Return the [X, Y] coordinate for the center point of the cell that contains the specified text.  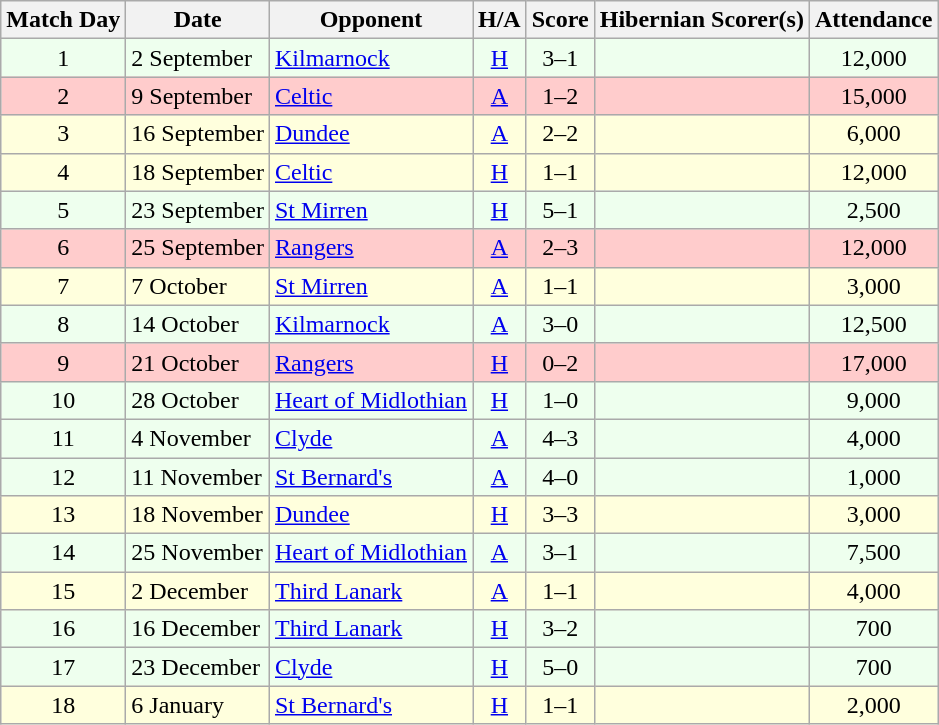
12,500 [873, 324]
2,500 [873, 210]
9,000 [873, 400]
3–3 [560, 515]
15 [64, 591]
10 [64, 400]
Hibernian Scorer(s) [702, 20]
5–1 [560, 210]
25 November [198, 553]
Match Day [64, 20]
5–0 [560, 667]
18 November [198, 515]
H/A [499, 20]
Opponent [370, 20]
4 [64, 172]
0–2 [560, 362]
3–0 [560, 324]
13 [64, 515]
5 [64, 210]
23 December [198, 667]
6 January [198, 705]
1,000 [873, 477]
16 December [198, 629]
3–2 [560, 629]
2–2 [560, 134]
Date [198, 20]
4–3 [560, 438]
16 [64, 629]
8 [64, 324]
23 September [198, 210]
2 September [198, 58]
18 [64, 705]
9 September [198, 96]
11 November [198, 477]
6,000 [873, 134]
25 September [198, 248]
11 [64, 438]
16 September [198, 134]
18 September [198, 172]
2,000 [873, 705]
28 October [198, 400]
7 [64, 286]
4 November [198, 438]
6 [64, 248]
12 [64, 477]
4–0 [560, 477]
2 December [198, 591]
15,000 [873, 96]
1–0 [560, 400]
17,000 [873, 362]
2 [64, 96]
21 October [198, 362]
7,500 [873, 553]
2–3 [560, 248]
14 [64, 553]
7 October [198, 286]
9 [64, 362]
Score [560, 20]
14 October [198, 324]
1 [64, 58]
1–2 [560, 96]
Attendance [873, 20]
3 [64, 134]
17 [64, 667]
